Return [X, Y] of the center of cell containing provided text 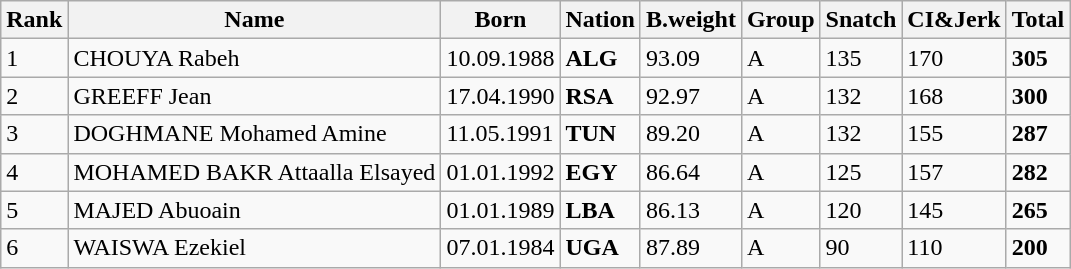
CHOUYA Rabeh [254, 58]
ALG [600, 58]
86.64 [690, 172]
157 [954, 172]
87.89 [690, 248]
MOHAMED BAKR Attaalla Elsayed [254, 172]
93.09 [690, 58]
WAISWA Ezekiel [254, 248]
01.01.1992 [500, 172]
287 [1038, 134]
110 [954, 248]
1 [34, 58]
3 [34, 134]
120 [861, 210]
2 [34, 96]
125 [861, 172]
135 [861, 58]
LBA [600, 210]
265 [1038, 210]
11.05.1991 [500, 134]
GREEFF Jean [254, 96]
01.01.1989 [500, 210]
89.20 [690, 134]
Rank [34, 20]
17.04.1990 [500, 96]
Total [1038, 20]
4 [34, 172]
305 [1038, 58]
EGY [600, 172]
168 [954, 96]
Snatch [861, 20]
RSA [600, 96]
10.09.1988 [500, 58]
Nation [600, 20]
Group [780, 20]
MAJED Abuoain [254, 210]
B.weight [690, 20]
DOGHMANE Mohamed Amine [254, 134]
Name [254, 20]
TUN [600, 134]
170 [954, 58]
200 [1038, 248]
155 [954, 134]
5 [34, 210]
07.01.1984 [500, 248]
300 [1038, 96]
145 [954, 210]
6 [34, 248]
CI&Jerk [954, 20]
UGA [600, 248]
92.97 [690, 96]
90 [861, 248]
Born [500, 20]
282 [1038, 172]
86.13 [690, 210]
